Pinpoint the cell where the given text exists, returning its (x, y) midpoint coordinate. 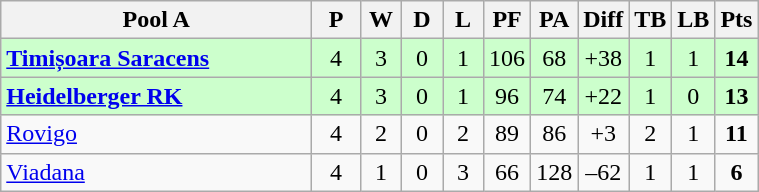
+38 (604, 58)
LB (694, 20)
6 (736, 172)
Rovigo (156, 134)
–62 (604, 172)
96 (508, 96)
Pool A (156, 20)
+3 (604, 134)
Viadana (156, 172)
L (462, 20)
P (336, 20)
Heidelberger RK (156, 96)
W (380, 20)
74 (554, 96)
86 (554, 134)
66 (508, 172)
PF (508, 20)
13 (736, 96)
Pts (736, 20)
128 (554, 172)
89 (508, 134)
PA (554, 20)
11 (736, 134)
106 (508, 58)
Timișoara Saracens (156, 58)
14 (736, 58)
TB (650, 20)
D (422, 20)
68 (554, 58)
+22 (604, 96)
Diff (604, 20)
